Return the (x, y) coordinate for the center point of the cell that contains the specified text.  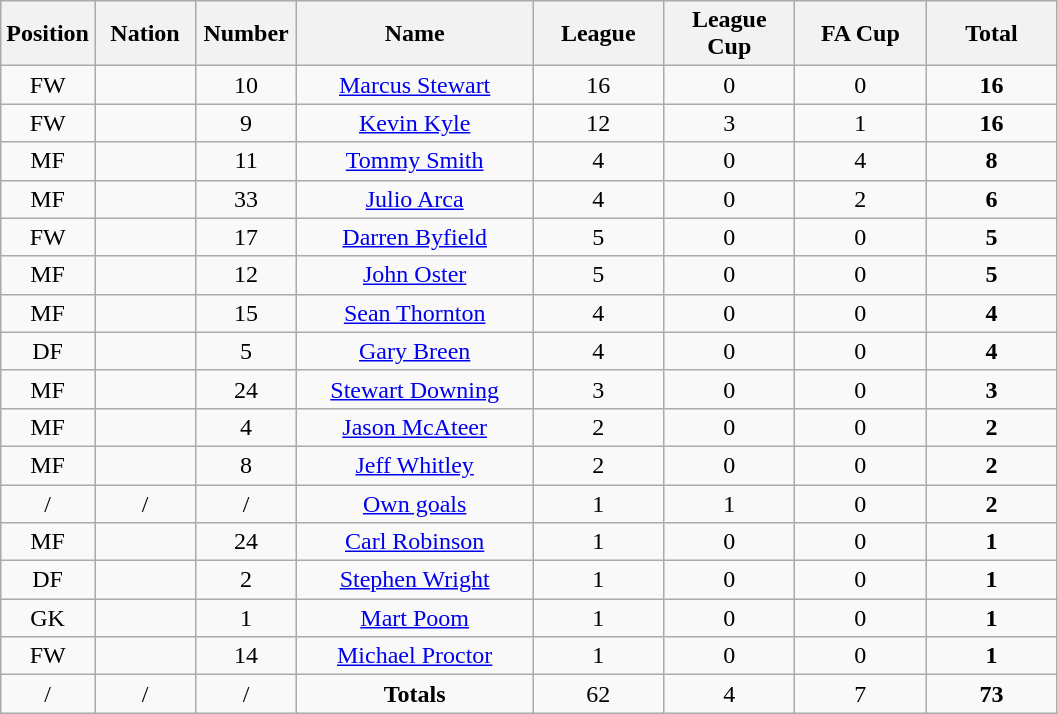
Carl Robinson (415, 542)
Marcus Stewart (415, 85)
Totals (415, 694)
10 (246, 85)
62 (598, 694)
Michael Proctor (415, 656)
John Oster (415, 275)
Name (415, 34)
7 (860, 694)
GK (48, 618)
Stewart Downing (415, 389)
Number (246, 34)
Jeff Whitley (415, 465)
League Cup (730, 34)
14 (246, 656)
Sean Thornton (415, 313)
Stephen Wright (415, 580)
15 (246, 313)
73 (992, 694)
League (598, 34)
Darren Byfield (415, 237)
FA Cup (860, 34)
Gary Breen (415, 351)
Tommy Smith (415, 161)
Julio Arca (415, 199)
11 (246, 161)
Nation (144, 34)
9 (246, 123)
Jason McAteer (415, 427)
Kevin Kyle (415, 123)
6 (992, 199)
Mart Poom (415, 618)
Position (48, 34)
33 (246, 199)
Own goals (415, 503)
Total (992, 34)
17 (246, 237)
